For the text-containing cell, return its midpoint in [x, y] coordinate format. 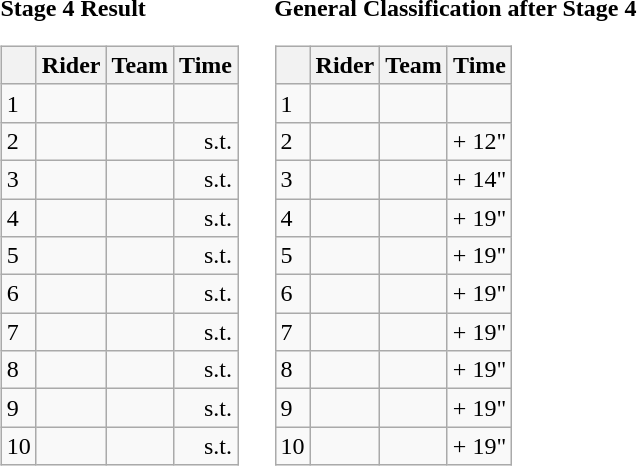
+ 14" [479, 179]
+ 12" [479, 141]
